For the text-containing cell, return its midpoint in (X, Y) coordinate format. 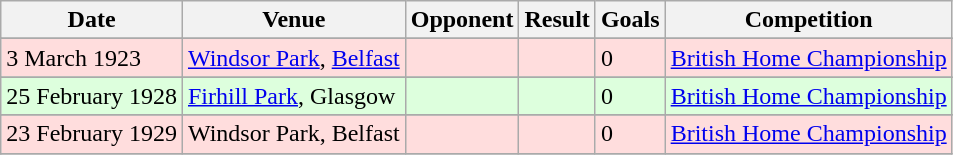
Opponent (462, 20)
Competition (808, 20)
Goals (630, 20)
3 March 1923 (92, 58)
Venue (294, 20)
Result (557, 20)
Date (92, 20)
Firhill Park, Glasgow (294, 96)
23 February 1929 (92, 134)
25 February 1928 (92, 96)
